Determine the [x, y] coordinate at the center of the cell enclosing the given text.  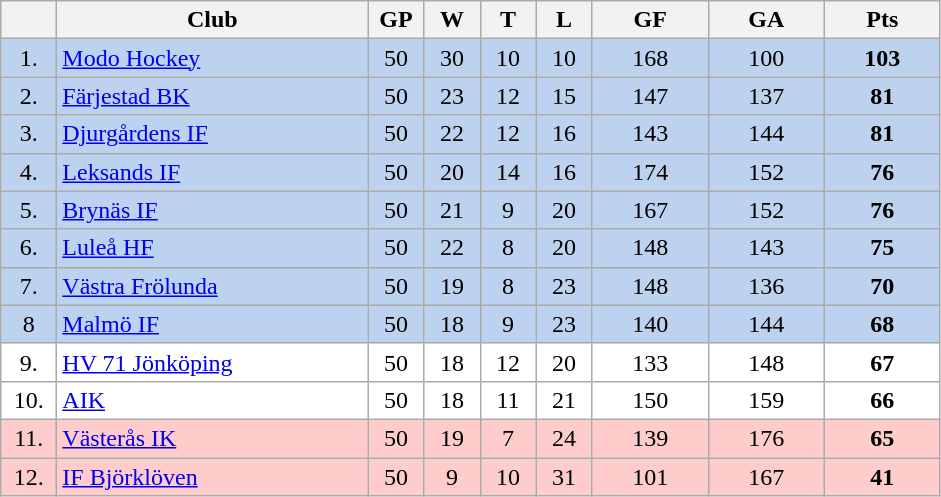
Luleå HF [212, 248]
Västerås IK [212, 438]
Brynäs IF [212, 210]
100 [766, 58]
3. [29, 134]
Modo Hockey [212, 58]
75 [882, 248]
147 [650, 96]
176 [766, 438]
12. [29, 477]
30 [452, 58]
24 [564, 438]
T [508, 20]
5. [29, 210]
GF [650, 20]
Färjestad BK [212, 96]
Club [212, 20]
168 [650, 58]
137 [766, 96]
174 [650, 172]
L [564, 20]
150 [650, 400]
136 [766, 286]
1. [29, 58]
66 [882, 400]
9. [29, 362]
4. [29, 172]
67 [882, 362]
Malmö IF [212, 324]
11 [508, 400]
GA [766, 20]
133 [650, 362]
65 [882, 438]
7 [508, 438]
Västra Frölunda [212, 286]
70 [882, 286]
68 [882, 324]
Pts [882, 20]
15 [564, 96]
Leksands IF [212, 172]
159 [766, 400]
Djurgårdens IF [212, 134]
14 [508, 172]
103 [882, 58]
7. [29, 286]
31 [564, 477]
41 [882, 477]
140 [650, 324]
AIK [212, 400]
6. [29, 248]
11. [29, 438]
139 [650, 438]
101 [650, 477]
HV 71 Jönköping [212, 362]
GP [396, 20]
10. [29, 400]
W [452, 20]
IF Björklöven [212, 477]
2. [29, 96]
